Output the (x, y) coordinate of the center of the cell containing the given text.  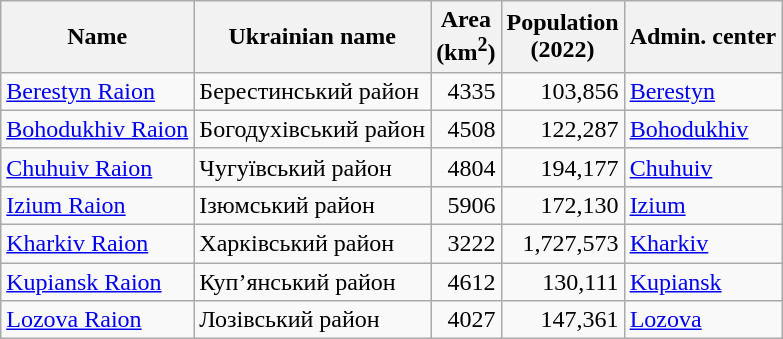
122,287 (562, 129)
Kharkiv Raion (98, 244)
4335 (466, 91)
194,177 (562, 167)
Izium Raion (98, 205)
4612 (466, 282)
Lozova Raion (98, 320)
Chuhuiv Raion (98, 167)
Bohodukhiv (703, 129)
1,727,573 (562, 244)
Берестинський район (312, 91)
Ukrainian name (312, 37)
4804 (466, 167)
Ізюмський район (312, 205)
Population(2022) (562, 37)
Berestyn (703, 91)
Lozova (703, 320)
130,111 (562, 282)
Area (km2) (466, 37)
Kupiansk Raion (98, 282)
Bohodukhiv Raion (98, 129)
Berestyn Raion (98, 91)
5906 (466, 205)
3222 (466, 244)
172,130 (562, 205)
Izium (703, 205)
Chuhuiv (703, 167)
Куп’янський район (312, 282)
Лозівський район (312, 320)
Богодухівський район (312, 129)
Kharkiv (703, 244)
147,361 (562, 320)
Kupiansk (703, 282)
Name (98, 37)
4027 (466, 320)
4508 (466, 129)
103,856 (562, 91)
Admin. center (703, 37)
Харківський район (312, 244)
Чугуївський район (312, 167)
